Determine the [x, y] coordinate at the center of the cell enclosing the given text.  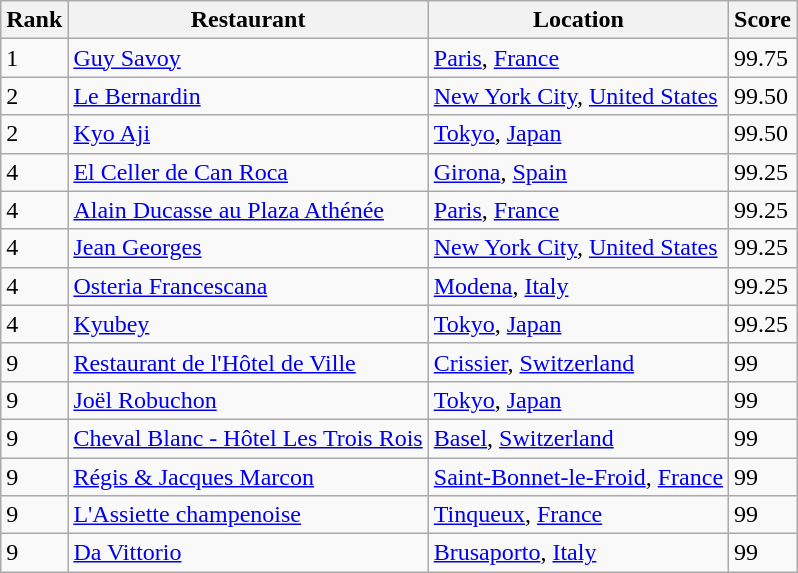
Location [578, 20]
Restaurant [248, 20]
1 [34, 58]
Restaurant de l'Hôtel de Ville [248, 362]
Alain Ducasse au Plaza Athénée [248, 210]
99.75 [763, 58]
Brusaporto, Italy [578, 553]
Jean Georges [248, 248]
Kyubey [248, 324]
L'Assiette champenoise [248, 515]
Modena, Italy [578, 286]
Osteria Francescana [248, 286]
Score [763, 20]
Crissier, Switzerland [578, 362]
Kyo Aji [248, 134]
Basel, Switzerland [578, 438]
Cheval Blanc - Hôtel Les Trois Rois [248, 438]
Girona, Spain [578, 172]
Joël Robuchon [248, 400]
Tinqueux, France [578, 515]
Guy Savoy [248, 58]
El Celler de Can Roca [248, 172]
Da Vittorio [248, 553]
Saint-Bonnet-le-Froid, France [578, 477]
Rank [34, 20]
Le Bernardin [248, 96]
Régis & Jacques Marcon [248, 477]
